Determine the (x, y) coordinate at the center of the cell enclosing the given text.  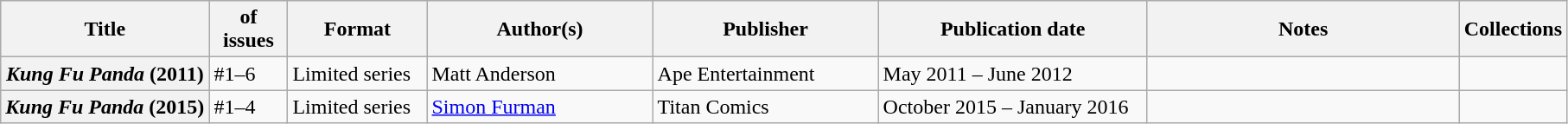
#1–4 (249, 107)
Simon Furman (539, 107)
Kung Fu Panda (2011) (105, 74)
October 2015 – January 2016 (1013, 107)
Publisher (766, 29)
#1–6 (249, 74)
Publication date (1013, 29)
Notes (1303, 29)
Format (358, 29)
Author(s) (539, 29)
Titan Comics (766, 107)
May 2011 – June 2012 (1013, 74)
Collections (1513, 29)
of issues (249, 29)
Title (105, 29)
Ape Entertainment (766, 74)
Matt Anderson (539, 74)
Kung Fu Panda (2015) (105, 107)
